Find where the given text appears and provide that cell's center as (X, Y) coordinate. 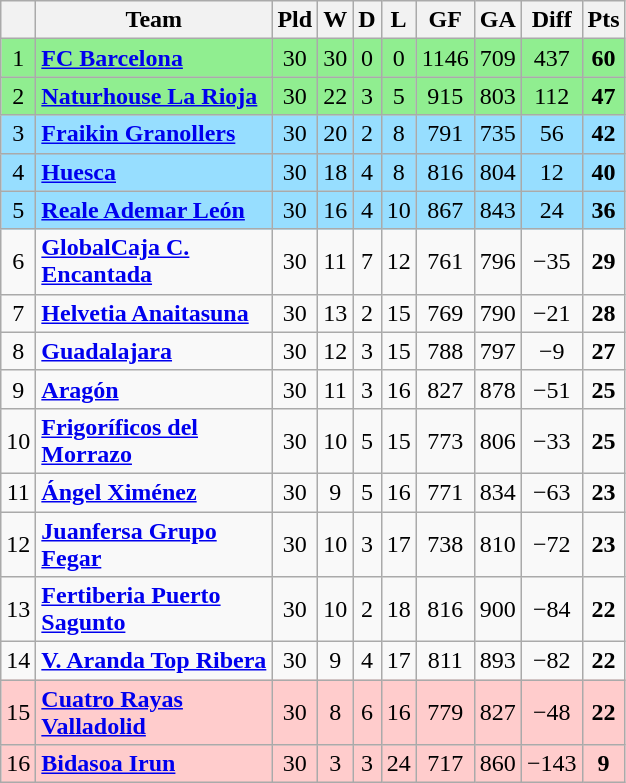
−9 (552, 351)
843 (498, 210)
717 (445, 764)
735 (498, 134)
60 (604, 58)
790 (498, 313)
GF (445, 20)
796 (498, 262)
14 (18, 661)
900 (498, 610)
FC Barcelona (154, 58)
Reale Ademar León (154, 210)
L (398, 20)
810 (498, 544)
−51 (552, 389)
D (367, 20)
769 (445, 313)
−48 (552, 712)
−63 (552, 492)
Juanfersa Grupo Fegar (154, 544)
Ángel Ximénez (154, 492)
797 (498, 351)
−143 (552, 764)
Pts (604, 20)
771 (445, 492)
−72 (552, 544)
Diff (552, 20)
Naturhouse La Rioja (154, 96)
V. Aranda Top Ribera (154, 661)
Guadalajara (154, 351)
Fraikin Granollers (154, 134)
738 (445, 544)
803 (498, 96)
Cuatro Rayas Valladolid (154, 712)
804 (498, 172)
893 (498, 661)
−35 (552, 262)
28 (604, 313)
Frigoríficos del Morrazo (154, 440)
773 (445, 440)
Fertiberia Puerto Sagunto (154, 610)
−84 (552, 610)
42 (604, 134)
1146 (445, 58)
915 (445, 96)
27 (604, 351)
−33 (552, 440)
Pld (295, 20)
112 (552, 96)
811 (445, 661)
878 (498, 389)
Huesca (154, 172)
GlobalCaja C. Encantada (154, 262)
56 (552, 134)
867 (445, 210)
−82 (552, 661)
47 (604, 96)
779 (445, 712)
1 (18, 58)
709 (498, 58)
761 (445, 262)
Helvetia Anaitasuna (154, 313)
834 (498, 492)
29 (604, 262)
788 (445, 351)
W (336, 20)
437 (552, 58)
GA (498, 20)
20 (336, 134)
Bidasoa Irun (154, 764)
36 (604, 210)
791 (445, 134)
806 (498, 440)
−21 (552, 313)
Team (154, 20)
40 (604, 172)
Aragón (154, 389)
860 (498, 764)
